Locate the cell with the specified text and output its (X, Y) center coordinate. 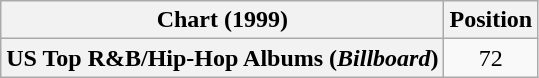
Position (491, 20)
US Top R&B/Hip-Hop Albums (Billboard) (222, 58)
72 (491, 58)
Chart (1999) (222, 20)
